Locate the cell with the specified text and output its [x, y] center coordinate. 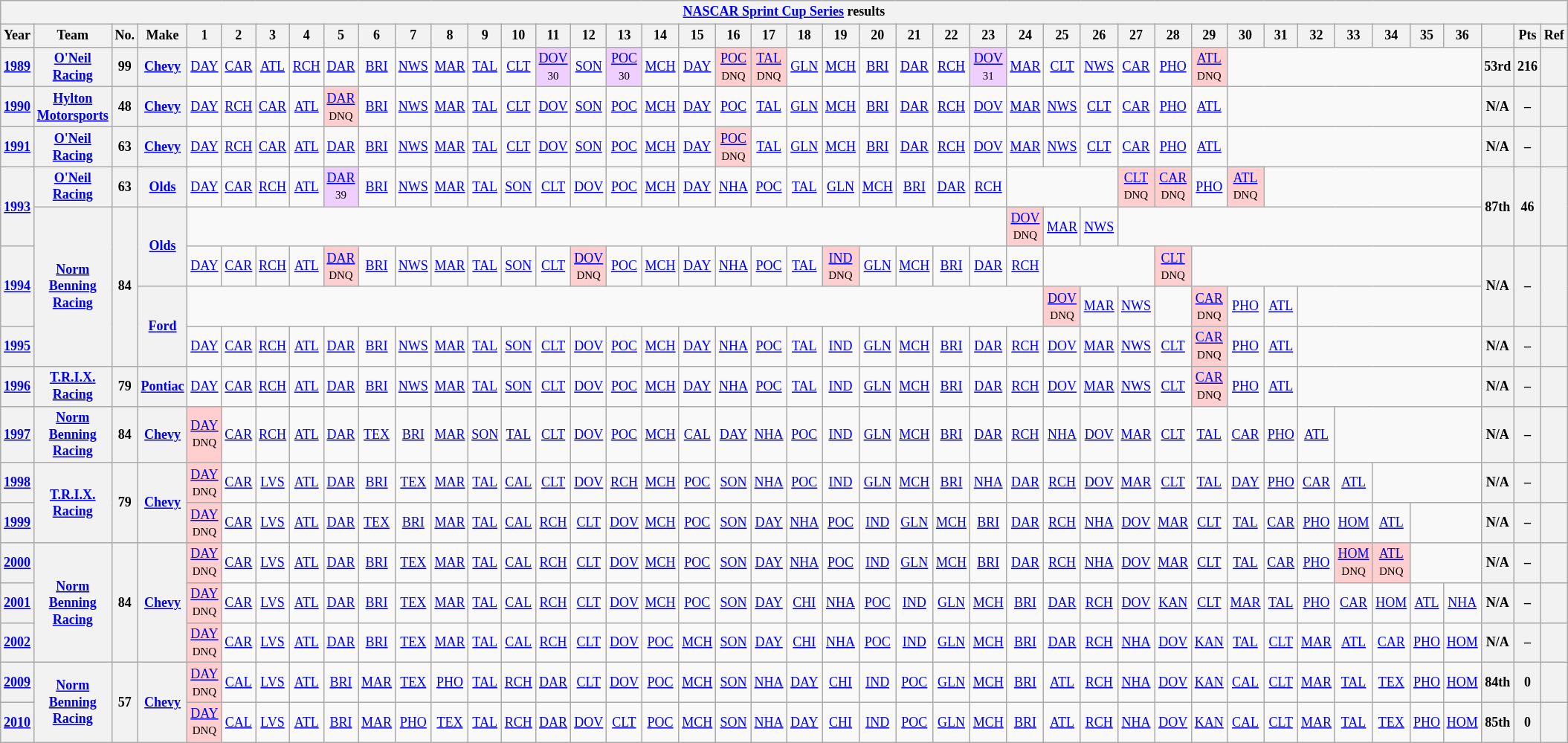
16 [734, 36]
36 [1462, 36]
1999 [18, 523]
5 [341, 36]
6 [377, 36]
2009 [18, 683]
1995 [18, 347]
87th [1497, 207]
20 [877, 36]
13 [625, 36]
216 [1528, 67]
33 [1353, 36]
57 [125, 702]
DOV30 [553, 67]
3 [273, 36]
17 [769, 36]
NASCAR Sprint Cup Series results [784, 12]
Team [73, 36]
32 [1317, 36]
27 [1136, 36]
INDDNQ [841, 266]
30 [1245, 36]
28 [1173, 36]
25 [1062, 36]
2 [239, 36]
7 [413, 36]
1998 [18, 483]
Pontiac [162, 386]
85th [1497, 722]
HOMDNQ [1353, 563]
48 [125, 107]
53rd [1497, 67]
POC30 [625, 67]
1997 [18, 434]
2000 [18, 563]
TALDNQ [769, 67]
1 [204, 36]
1991 [18, 147]
1994 [18, 286]
24 [1025, 36]
21 [914, 36]
99 [125, 67]
35 [1427, 36]
14 [660, 36]
2010 [18, 722]
84th [1497, 683]
1989 [18, 67]
9 [485, 36]
Ref [1554, 36]
1996 [18, 386]
Make [162, 36]
11 [553, 36]
No. [125, 36]
1993 [18, 207]
19 [841, 36]
8 [450, 36]
Hylton Motorsports [73, 107]
34 [1392, 36]
DOV31 [988, 67]
2001 [18, 602]
Pts [1528, 36]
Ford [162, 326]
22 [952, 36]
2002 [18, 643]
23 [988, 36]
46 [1528, 207]
Year [18, 36]
DAR39 [341, 187]
26 [1099, 36]
18 [804, 36]
1990 [18, 107]
15 [697, 36]
29 [1209, 36]
4 [306, 36]
10 [519, 36]
31 [1281, 36]
12 [589, 36]
